Extract the [X, Y] coordinate from the center of the cell holding the provided text.  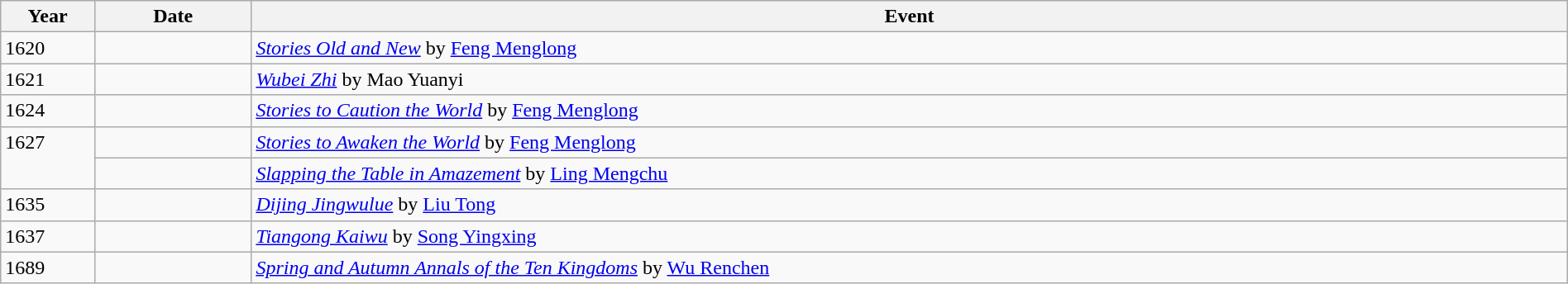
1637 [48, 236]
Stories to Awaken the World by Feng Menglong [910, 142]
1627 [48, 158]
1635 [48, 205]
Year [48, 17]
Spring and Autumn Annals of the Ten Kingdoms by Wu Renchen [910, 267]
Dijing Jingwulue by Liu Tong [910, 205]
Wubei Zhi by Mao Yuanyi [910, 79]
1689 [48, 267]
1621 [48, 79]
Tiangong Kaiwu by Song Yingxing [910, 236]
Slapping the Table in Amazement by Ling Mengchu [910, 173]
1624 [48, 111]
Date [172, 17]
1620 [48, 48]
Stories to Caution the World by Feng Menglong [910, 111]
Event [910, 17]
Stories Old and New by Feng Menglong [910, 48]
